Search for the cell housing the specified text and yield its [x, y] center coordinate. 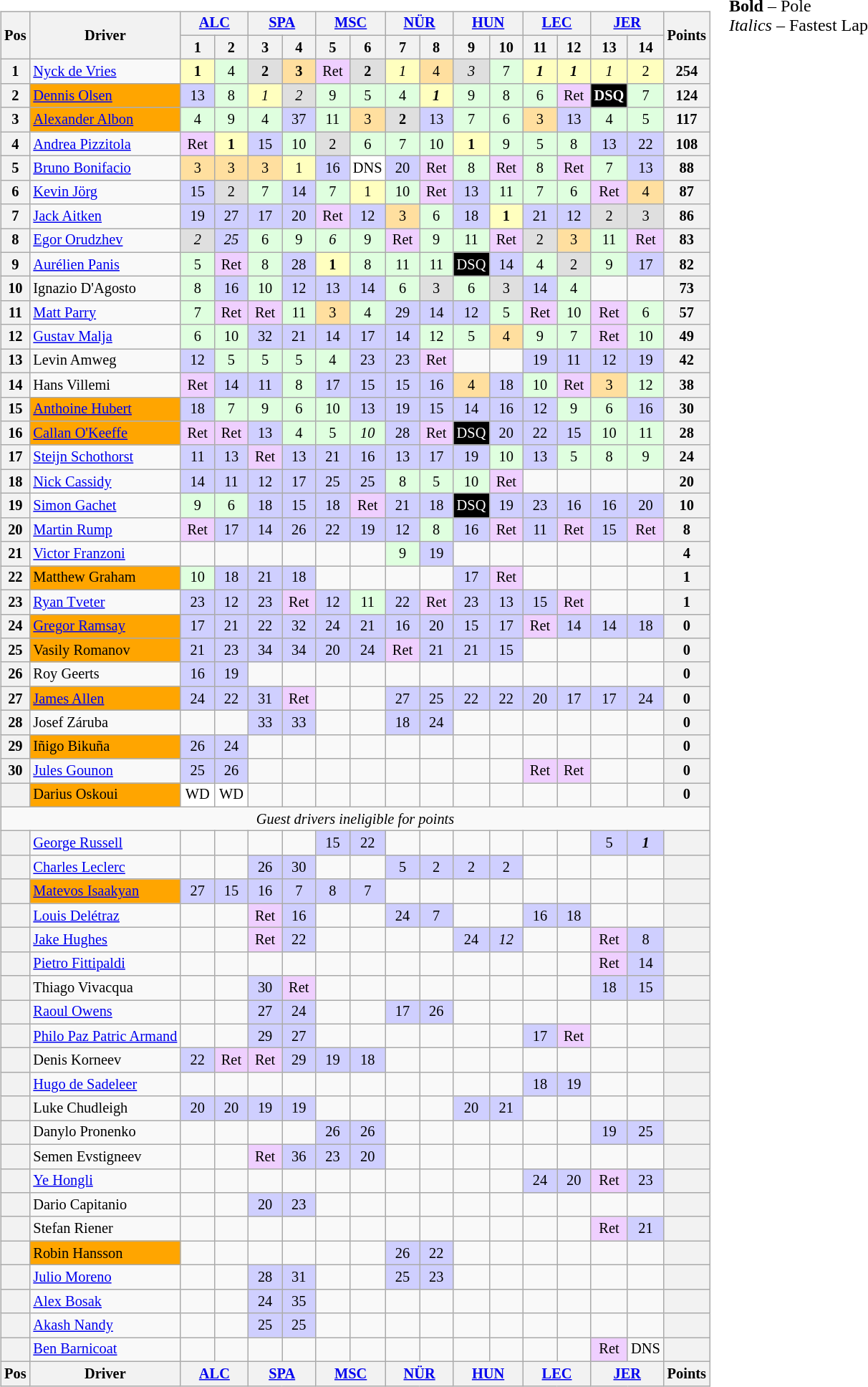
82 [687, 264]
Stefan Riener [105, 1229]
Jack Aitken [105, 216]
Guest drivers ineligible for points [355, 819]
Thiago Vivacqua [105, 988]
Aurélien Panis [105, 264]
Jake Hughes [105, 940]
124 [687, 96]
Jules Gounon [105, 771]
Matthew Graham [105, 578]
Levin Amweg [105, 361]
Nyck de Vries [105, 72]
35 [299, 1301]
Julio Moreno [105, 1277]
Ye Hongli [105, 1181]
108 [687, 144]
James Allen [105, 699]
Callan O'Keeffe [105, 433]
Kevin Jörg [105, 192]
Gregor Ramsay [105, 626]
37 [299, 120]
Ignazio D'Agosto [105, 289]
Josef Záruba [105, 723]
Robin Hansson [105, 1253]
Semen Evstigneev [105, 1156]
Louis Delétraz [105, 916]
36 [299, 1156]
49 [687, 337]
38 [687, 385]
Alexander Albon [105, 120]
Dennis Olsen [105, 96]
Darius Oskoui [105, 795]
Philo Paz Patric Armand [105, 1036]
Ryan Tveter [105, 602]
Ben Barnicoat [105, 1350]
Luke Chudleigh [105, 1108]
Martin Rump [105, 529]
88 [687, 168]
Egor Orudzhev [105, 241]
Raoul Owens [105, 1012]
Matevos Isaakyan [105, 891]
83 [687, 241]
Andrea Pizzitola [105, 144]
73 [687, 289]
Hans Villemi [105, 385]
Simon Gachet [105, 506]
Alex Bosak [105, 1301]
42 [687, 361]
Vasily Romanov [105, 651]
Danylo Pronenko [105, 1133]
57 [687, 313]
George Russell [105, 843]
Steijn Schothorst [105, 457]
Bruno Bonifacio [105, 168]
117 [687, 120]
87 [687, 192]
Denis Korneev [105, 1060]
Charles Leclerc [105, 868]
Hugo de Sadeleer [105, 1085]
Roy Geerts [105, 674]
Nick Cassidy [105, 481]
Pietro Fittipaldi [105, 964]
Victor Franzoni [105, 554]
254 [687, 72]
Matt Parry [105, 313]
Akash Nandy [105, 1325]
Iñigo Bikuña [105, 747]
Dario Capitanio [105, 1205]
Anthoine Hubert [105, 409]
Gustav Malja [105, 337]
86 [687, 216]
